Capture the cell that displays the provided text and extract its [x, y] central coordinate. 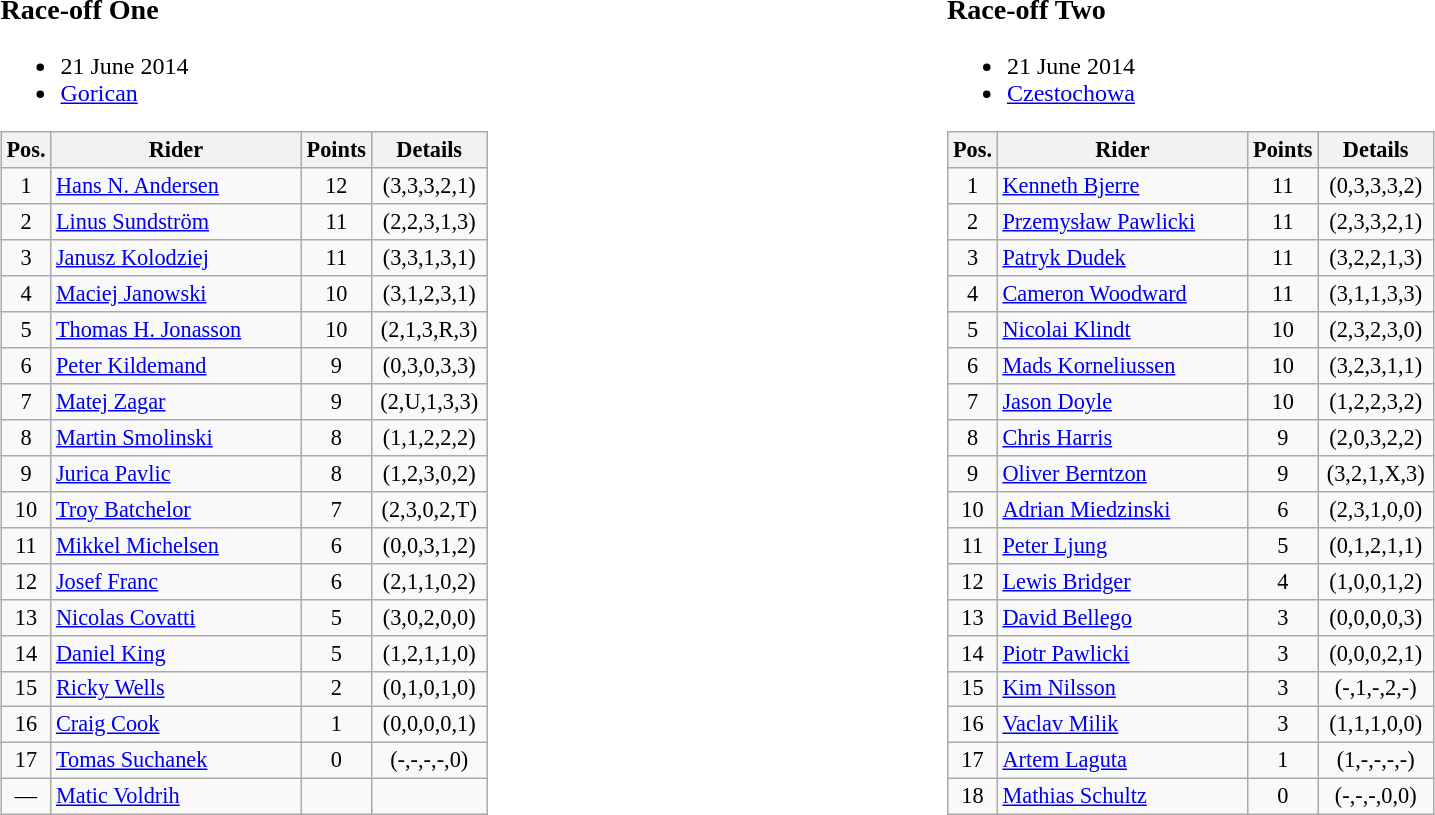
(0,1,0,1,0) [430, 689]
Cameron Woodward [1122, 294]
(0,0,0,0,3) [1376, 617]
Kim Nilsson [1122, 689]
(0,0,0,0,1) [430, 725]
(2,3,0,2,T) [430, 509]
(0,3,3,3,2) [1376, 186]
Daniel King [176, 653]
Jason Doyle [1122, 402]
Tomas Suchanek [176, 761]
(-,-,-,-,0) [430, 761]
(1,0,0,1,2) [1376, 581]
Craig Cook [176, 725]
18 [972, 797]
Linus Sundström [176, 222]
Artem Laguta [1122, 761]
Peter Kildemand [176, 366]
(0,0,3,1,2) [430, 545]
Martin Smolinski [176, 438]
(1,-,-,-,-) [1376, 761]
(1,2,3,0,2) [430, 474]
Maciej Janowski [176, 294]
Nicolas Covatti [176, 617]
Ricky Wells [176, 689]
Troy Batchelor [176, 509]
(3,2,1,X,3) [1376, 474]
(3,0,2,0,0) [430, 617]
(3,2,3,1,1) [1376, 366]
Thomas H. Jonasson [176, 330]
(0,3,0,3,3) [430, 366]
(3,1,2,3,1) [430, 294]
(3,2,2,1,3) [1376, 258]
(1,2,1,1,0) [430, 653]
(-,1,-,2,-) [1376, 689]
Peter Ljung [1122, 545]
(2,U,1,3,3) [430, 402]
(1,2,2,3,2) [1376, 402]
(2,2,3,1,3) [430, 222]
(-,-,-,0,0) [1376, 797]
Matej Zagar [176, 402]
Piotr Pawlicki [1122, 653]
Mikkel Michelsen [176, 545]
Nicolai Klindt [1122, 330]
(2,3,3,2,1) [1376, 222]
David Bellego [1122, 617]
(3,3,1,3,1) [430, 258]
(2,1,1,0,2) [430, 581]
Matic Voldrih [176, 797]
Mads Korneliussen [1122, 366]
Vaclav Milik [1122, 725]
Janusz Kolodziej [176, 258]
Patryk Dudek [1122, 258]
Lewis Bridger [1122, 581]
Mathias Schultz [1122, 797]
(3,3,3,2,1) [430, 186]
Josef Franc [176, 581]
Oliver Berntzon [1122, 474]
— [26, 797]
(1,1,1,0,0) [1376, 725]
Kenneth Bjerre [1122, 186]
Jurica Pavlic [176, 474]
(3,1,1,3,3) [1376, 294]
(2,3,2,3,0) [1376, 330]
Przemysław Pawlicki [1122, 222]
(2,3,1,0,0) [1376, 509]
(1,1,2,2,2) [430, 438]
(2,1,3,R,3) [430, 330]
Hans N. Andersen [176, 186]
(0,0,0,2,1) [1376, 653]
Adrian Miedzinski [1122, 509]
(2,0,3,2,2) [1376, 438]
Chris Harris [1122, 438]
(0,1,2,1,1) [1376, 545]
